Determine the (x, y) coordinate at the center of the cell enclosing the given text.  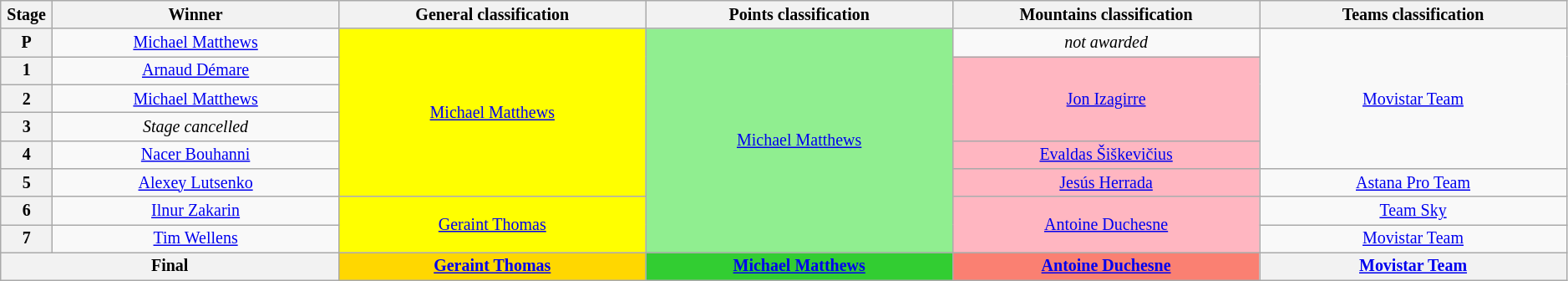
3 (27, 127)
Ilnur Zakarin (195, 211)
1 (27, 70)
Astana Pro Team (1413, 182)
4 (27, 154)
P (27, 43)
Team Sky (1413, 211)
Final (170, 266)
Arnaud Démare (195, 70)
Tim Wellens (195, 239)
Nacer Bouhanni (195, 154)
Evaldas Šiškevičius (1106, 154)
Stage (27, 15)
Jesús Herrada (1106, 182)
Mountains classification (1106, 15)
Stage cancelled (195, 127)
Alexey Lutsenko (195, 182)
Points classification (799, 15)
Teams classification (1413, 15)
6 (27, 211)
General classification (493, 15)
not awarded (1106, 43)
5 (27, 182)
7 (27, 239)
Winner (195, 15)
2 (27, 99)
Jon Izagirre (1106, 99)
